For the text-containing cell, return its midpoint in (X, Y) coordinate format. 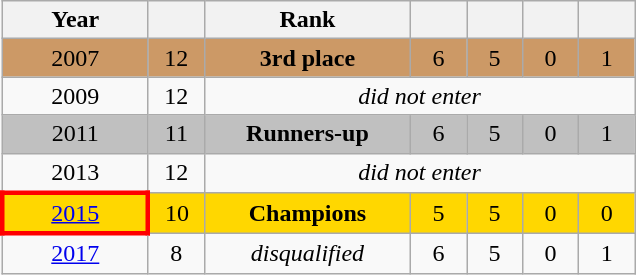
Champions (307, 214)
11 (176, 134)
Rank (307, 20)
Year (75, 20)
2013 (75, 173)
3rd place (307, 58)
disqualified (307, 254)
2009 (75, 96)
2017 (75, 254)
8 (176, 254)
2011 (75, 134)
10 (176, 214)
Runners-up (307, 134)
2007 (75, 58)
2015 (75, 214)
